Return the [X, Y] coordinate for the center point of the cell that contains the specified text.  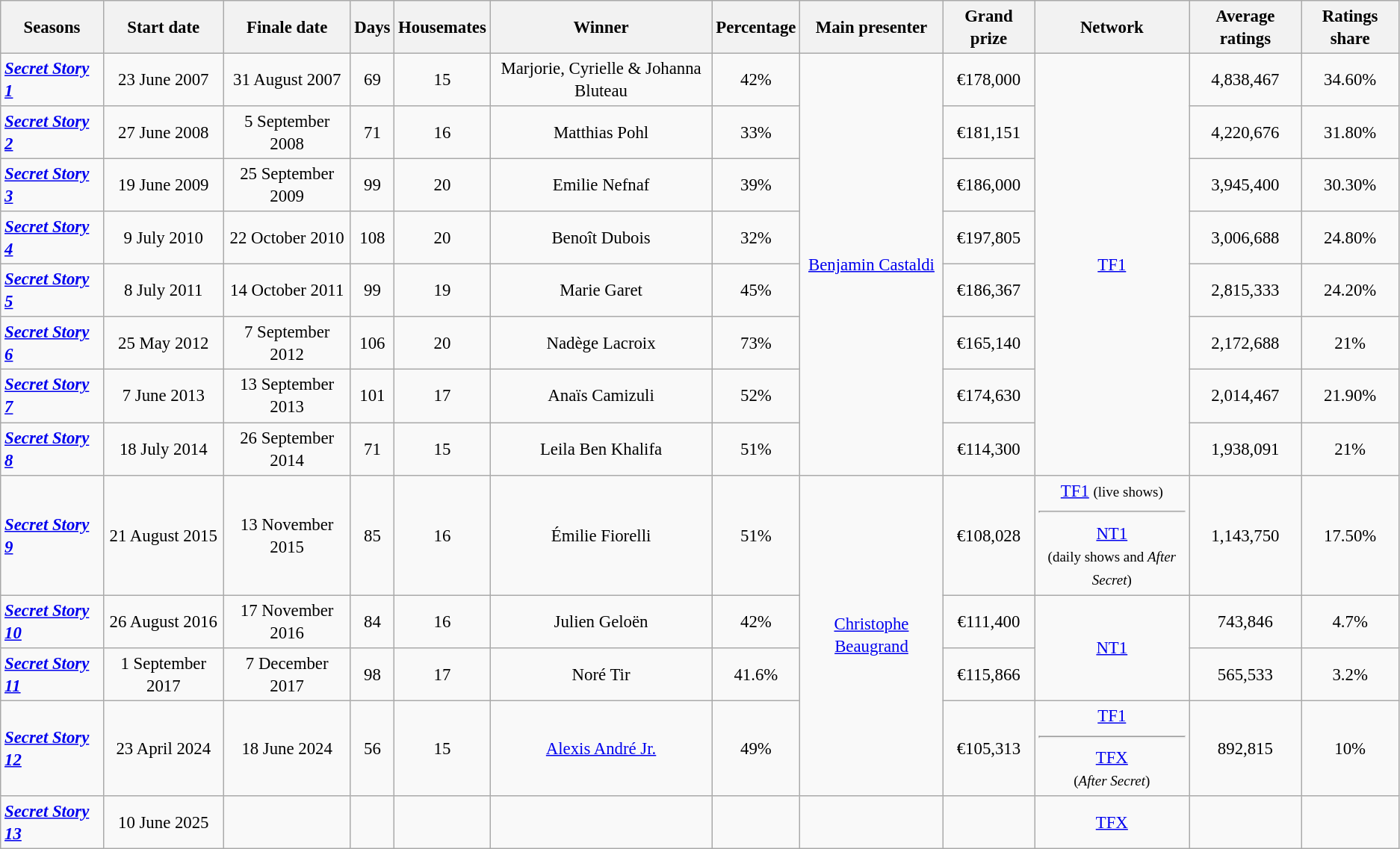
Secret Story 1 [52, 81]
13 September 2013 [287, 396]
24.80% [1351, 237]
Secret Story 13 [52, 823]
Network [1112, 27]
€114,300 [988, 450]
Emilie Nefnaf [601, 185]
39% [756, 185]
TF1TFX(After Secret) [1112, 748]
Percentage [756, 27]
Housemates [442, 27]
€197,805 [988, 237]
2,815,333 [1245, 291]
Marie Garet [601, 291]
Secret Story 12 [52, 748]
4.7% [1351, 621]
18 July 2014 [163, 450]
TFX [1112, 823]
Matthias Pohl [601, 133]
TF1 [1112, 264]
23 June 2007 [163, 81]
Julien Geloën [601, 621]
8 July 2011 [163, 291]
Anaïs Camizuli [601, 396]
Marjorie, Cyrielle & Johanna Bluteau [601, 81]
Start date [163, 27]
52% [756, 396]
45% [756, 291]
1,938,091 [1245, 450]
27 June 2008 [163, 133]
Secret Story 2 [52, 133]
Secret Story 11 [52, 675]
25 September 2009 [287, 185]
17.50% [1351, 535]
5 September 2008 [287, 133]
18 June 2024 [287, 748]
32% [756, 237]
10 June 2025 [163, 823]
85 [372, 535]
1,143,750 [1245, 535]
9 July 2010 [163, 237]
€108,028 [988, 535]
Secret Story 5 [52, 291]
Secret Story 10 [52, 621]
31.80% [1351, 133]
3.2% [1351, 675]
101 [372, 396]
Leila Ben Khalifa [601, 450]
73% [756, 343]
Benoît Dubois [601, 237]
69 [372, 81]
30.30% [1351, 185]
3,006,688 [1245, 237]
€186,367 [988, 291]
22 October 2010 [287, 237]
13 November 2015 [287, 535]
56 [372, 748]
34.60% [1351, 81]
19 [442, 291]
10% [1351, 748]
565,533 [1245, 675]
NT1 [1112, 648]
25 May 2012 [163, 343]
Secret Story 8 [52, 450]
84 [372, 621]
Days [372, 27]
Secret Story 4 [52, 237]
Nadège Lacroix [601, 343]
Noré Tir [601, 675]
Ratings share [1351, 27]
2,172,688 [1245, 343]
21 August 2015 [163, 535]
24.20% [1351, 291]
106 [372, 343]
4,220,676 [1245, 133]
17 November 2016 [287, 621]
Secret Story 3 [52, 185]
7 December 2017 [287, 675]
7 June 2013 [163, 396]
€186,000 [988, 185]
4,838,467 [1245, 81]
Secret Story 9 [52, 535]
7 September 2012 [287, 343]
Secret Story 7 [52, 396]
2,014,467 [1245, 396]
€111,400 [988, 621]
Average ratings [1245, 27]
Christophe Beaugrand [871, 635]
26 September 2014 [287, 450]
Grand prize [988, 27]
49% [756, 748]
€105,313 [988, 748]
19 June 2009 [163, 185]
33% [756, 133]
€115,866 [988, 675]
3,945,400 [1245, 185]
Émilie Fiorelli [601, 535]
€178,000 [988, 81]
Winner [601, 27]
Finale date [287, 27]
23 April 2024 [163, 748]
26 August 2016 [163, 621]
Secret Story 6 [52, 343]
108 [372, 237]
Seasons [52, 27]
1 September 2017 [163, 675]
Alexis André Jr. [601, 748]
98 [372, 675]
€174,630 [988, 396]
892,815 [1245, 748]
Benjamin Castaldi [871, 264]
41.6% [756, 675]
Main presenter [871, 27]
€165,140 [988, 343]
€181,151 [988, 133]
14 October 2011 [287, 291]
21.90% [1351, 396]
31 August 2007 [287, 81]
TF1 (live shows)NT1(daily shows and After Secret) [1112, 535]
743,846 [1245, 621]
